Return [x, y] of the center of cell containing provided text 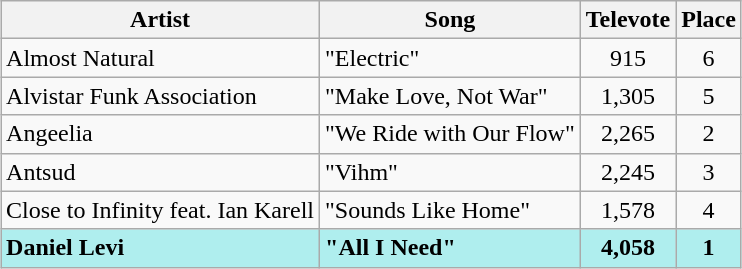
2,265 [628, 134]
3 [709, 172]
915 [628, 58]
2 [709, 134]
"We Ride with Our Flow" [450, 134]
Close to Infinity feat. Ian Karell [160, 210]
Angeelia [160, 134]
6 [709, 58]
Antsud [160, 172]
Place [709, 20]
"Sounds Like Home" [450, 210]
1 [709, 248]
Song [450, 20]
2,245 [628, 172]
Alvistar Funk Association [160, 96]
"Make Love, Not War" [450, 96]
4 [709, 210]
"Electric" [450, 58]
Almost Natural [160, 58]
4,058 [628, 248]
5 [709, 96]
"All I Need" [450, 248]
1,578 [628, 210]
Daniel Levi [160, 248]
"Vihm" [450, 172]
Artist [160, 20]
1,305 [628, 96]
Televote [628, 20]
